Search for the cell housing the specified text and yield its (x, y) center coordinate. 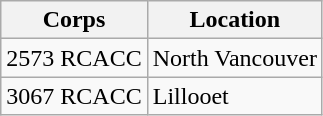
Corps (74, 20)
Location (234, 20)
2573 RCACC (74, 58)
Lillooet (234, 96)
North Vancouver (234, 58)
3067 RCACC (74, 96)
